From the cell containing the given text, extract its center point as (X, Y) coordinate. 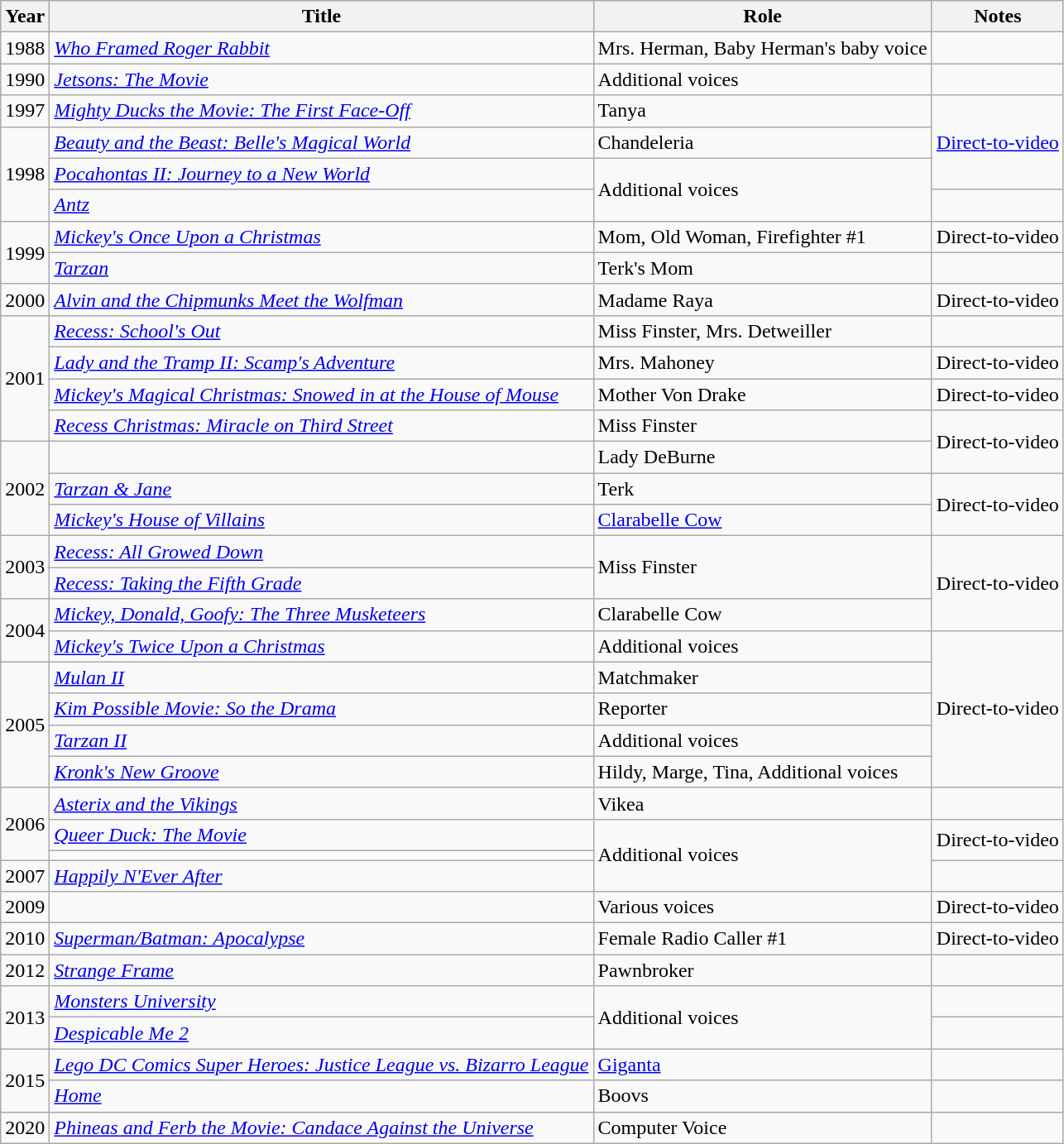
2003 (25, 567)
2002 (25, 489)
Pocahontas II: Journey to a New World (321, 174)
Hildy, Marge, Tina, Additional voices (763, 772)
Lady DeBurne (763, 457)
Female Radio Caller #1 (763, 939)
Boovs (763, 1096)
Antz (321, 205)
Recess: School's Out (321, 331)
1988 (25, 48)
Miss Finster, Mrs. Detweiller (763, 331)
Who Framed Roger Rabbit (321, 48)
Mrs. Mahoney (763, 362)
Chandeleria (763, 142)
Mickey's Magical Christmas: Snowed in at the House of Mouse (321, 395)
2004 (25, 630)
1990 (25, 79)
Terk's Mom (763, 268)
2006 (25, 824)
2015 (25, 1080)
Matchmaker (763, 677)
Kim Possible Movie: So the Drama (321, 709)
Pawnbroker (763, 970)
Role (763, 17)
Monsters University (321, 1002)
Lady and the Tramp II: Scamp's Adventure (321, 362)
Recess: Taking the Fifth Grade (321, 583)
Despicable Me 2 (321, 1033)
Jetsons: The Movie (321, 79)
Mickey's Once Upon a Christmas (321, 237)
1998 (25, 174)
2001 (25, 378)
Kronk's New Groove (321, 772)
Home (321, 1096)
2009 (25, 907)
Mickey, Donald, Goofy: The Three Musketeers (321, 615)
Tarzan & Jane (321, 489)
Tarzan (321, 268)
1997 (25, 111)
Lego DC Comics Super Heroes: Justice League vs. Bizarro League (321, 1065)
Asterix and the Vikings (321, 803)
1999 (25, 252)
2000 (25, 299)
Title (321, 17)
Computer Voice (763, 1127)
Tarzan II (321, 740)
Notes (998, 17)
2013 (25, 1017)
Beauty and the Beast: Belle's Magical World (321, 142)
Giganta (763, 1065)
Vikea (763, 803)
Happily N'Ever After (321, 876)
Queer Duck: The Movie (321, 835)
Mickey's House of Villains (321, 520)
2012 (25, 970)
2010 (25, 939)
Mother Von Drake (763, 395)
Tanya (763, 111)
Terk (763, 489)
Recess: All Growed Down (321, 552)
Mrs. Herman, Baby Herman's baby voice (763, 48)
Reporter (763, 709)
2007 (25, 876)
Mickey's Twice Upon a Christmas (321, 646)
Phineas and Ferb the Movie: Candace Against the Universe (321, 1127)
Various voices (763, 907)
Strange Frame (321, 970)
Superman/Batman: Apocalypse (321, 939)
Madame Raya (763, 299)
Year (25, 17)
2020 (25, 1127)
Alvin and the Chipmunks Meet the Wolfman (321, 299)
Mom, Old Woman, Firefighter #1 (763, 237)
Mighty Ducks the Movie: The First Face-Off (321, 111)
2005 (25, 725)
Recess Christmas: Miracle on Third Street (321, 426)
Mulan II (321, 677)
